Scan for the cell matching the given text and deliver its (X, Y) coordinate at center. 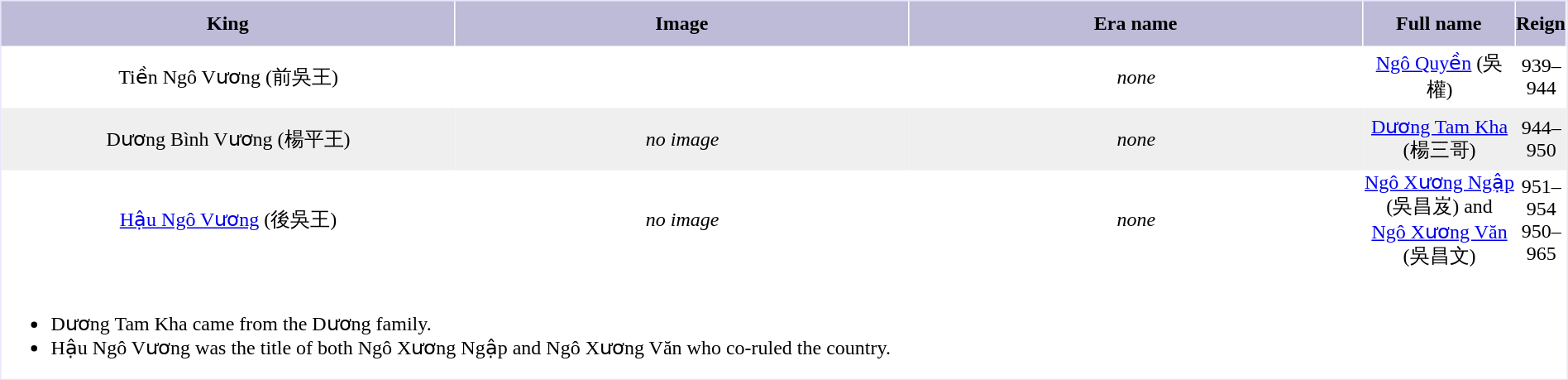
Image (683, 24)
Dương Tam Kha (楊三哥) (1439, 139)
Tiền Ngô Vương (前吳王) (228, 78)
944–950 (1542, 139)
Ngô Xương Ngập (吳昌岌) and Ngô Xương Văn (吳昌文) (1439, 220)
Reign (1542, 24)
951–954 950–965 (1542, 220)
King (228, 24)
Full name (1439, 24)
Era name (1136, 24)
Dương Tam Kha came from the Dương family. Hậu Ngô Vương was the title of both Ngô Xương Ngập and Ngô Xương Văn who co-ruled the country. (759, 325)
939–944 (1542, 78)
Hậu Ngô Vương (後吳王) (228, 220)
Dương Bình Vương (楊平王) (228, 139)
Ngô Quyền (吳權) (1439, 78)
